Search for the cell housing the specified text and yield its [X, Y] center coordinate. 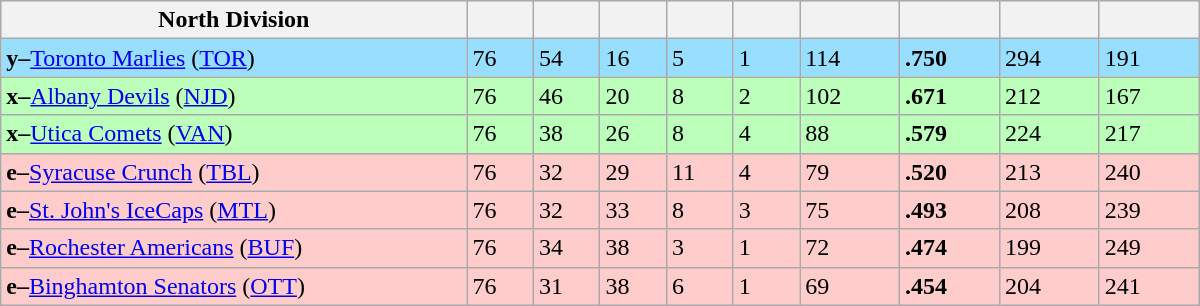
239 [1149, 210]
x–Albany Devils (NJD) [234, 96]
26 [634, 134]
.454 [950, 286]
208 [1049, 210]
199 [1049, 248]
217 [1149, 134]
75 [850, 210]
2 [766, 96]
88 [850, 134]
294 [1049, 58]
5 [700, 58]
.520 [950, 172]
33 [634, 210]
224 [1049, 134]
191 [1149, 58]
e–Rochester Americans (BUF) [234, 248]
34 [566, 248]
16 [634, 58]
79 [850, 172]
.493 [950, 210]
212 [1049, 96]
y–Toronto Marlies (TOR) [234, 58]
54 [566, 58]
249 [1149, 248]
102 [850, 96]
e–Binghamton Senators (OTT) [234, 286]
11 [700, 172]
x–Utica Comets (VAN) [234, 134]
72 [850, 248]
241 [1149, 286]
e–Syracuse Crunch (TBL) [234, 172]
.579 [950, 134]
e–St. John's IceCaps (MTL) [234, 210]
.750 [950, 58]
29 [634, 172]
20 [634, 96]
213 [1049, 172]
North Division [234, 20]
69 [850, 286]
167 [1149, 96]
.671 [950, 96]
46 [566, 96]
114 [850, 58]
.474 [950, 248]
31 [566, 286]
240 [1149, 172]
204 [1049, 286]
6 [700, 286]
